Return the (X, Y) coordinate for the center point of the cell that contains the specified text.  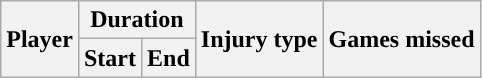
Start (110, 58)
Games missed (402, 39)
Duration (136, 20)
End (168, 58)
Injury type (259, 39)
Player (40, 39)
